From the cell containing the given text, extract its center point as (x, y) coordinate. 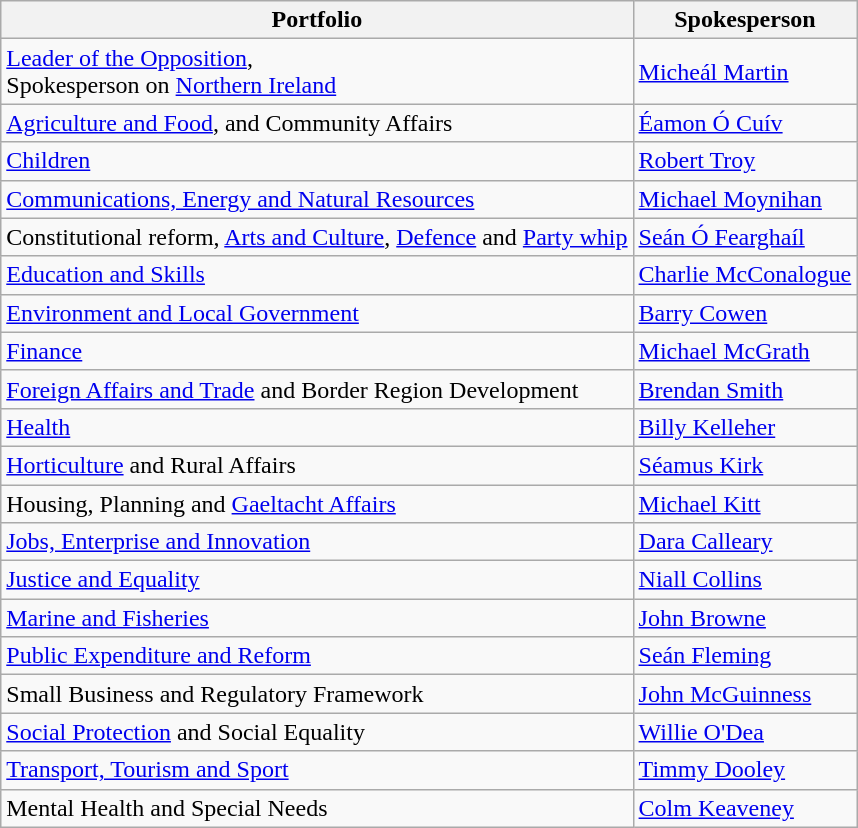
Small Business and Regulatory Framework (317, 694)
Constitutional reform, Arts and Culture, Defence and Party whip (317, 237)
Michael Kitt (745, 503)
Spokesperson (745, 20)
Timmy Dooley (745, 770)
Charlie McConalogue (745, 275)
Seán Fleming (745, 656)
Housing, Planning and Gaeltacht Affairs (317, 503)
Foreign Affairs and Trade and Border Region Development (317, 389)
Communications, Energy and Natural Resources (317, 199)
Seán Ó Fearghaíl (745, 237)
John Browne (745, 618)
Justice and Equality (317, 580)
Marine and Fisheries (317, 618)
Environment and Local Government (317, 313)
Children (317, 161)
Éamon Ó Cuív (745, 123)
Social Protection and Social Equality (317, 732)
Séamus Kirk (745, 465)
Portfolio (317, 20)
Colm Keaveney (745, 808)
Michael Moynihan (745, 199)
Niall Collins (745, 580)
Leader of the Opposition,Spokesperson on Northern Ireland (317, 72)
Jobs, Enterprise and Innovation (317, 542)
Micheál Martin (745, 72)
Finance (317, 351)
Brendan Smith (745, 389)
Transport, Tourism and Sport (317, 770)
Willie O'Dea (745, 732)
Horticulture and Rural Affairs (317, 465)
Education and Skills (317, 275)
Billy Kelleher (745, 427)
Mental Health and Special Needs (317, 808)
Health (317, 427)
John McGuinness (745, 694)
Dara Calleary (745, 542)
Public Expenditure and Reform (317, 656)
Michael McGrath (745, 351)
Barry Cowen (745, 313)
Agriculture and Food, and Community Affairs (317, 123)
Robert Troy (745, 161)
